Extract the (x, y) coordinate from the center of the cell holding the provided text.  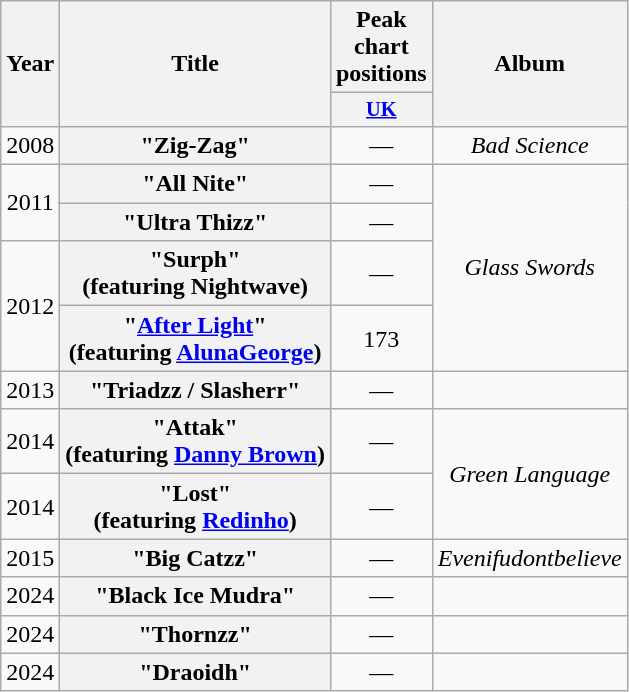
"Thornzz" (196, 634)
"Attak"(featuring Danny Brown) (196, 442)
173 (381, 338)
"All Nite" (196, 184)
Evenifudontbelieve (530, 558)
"After Light"(featuring AlunaGeorge) (196, 338)
"Big Catzz" (196, 558)
Glass Swords (530, 268)
2012 (30, 306)
Bad Science (530, 145)
2011 (30, 203)
2015 (30, 558)
Year (30, 64)
Album (530, 64)
"Black Ice Mudra" (196, 596)
"Zig-Zag" (196, 145)
Title (196, 64)
"Ultra Thizz" (196, 222)
"Lost"(featuring Redinho) (196, 506)
Green Language (530, 474)
2008 (30, 145)
"Triadzz / Slasherr" (196, 390)
UK (381, 110)
Peak chart positions (381, 47)
"Surph"(featuring Nightwave) (196, 274)
2013 (30, 390)
"Draoidh" (196, 672)
